Search for the cell housing the specified text and yield its (x, y) center coordinate. 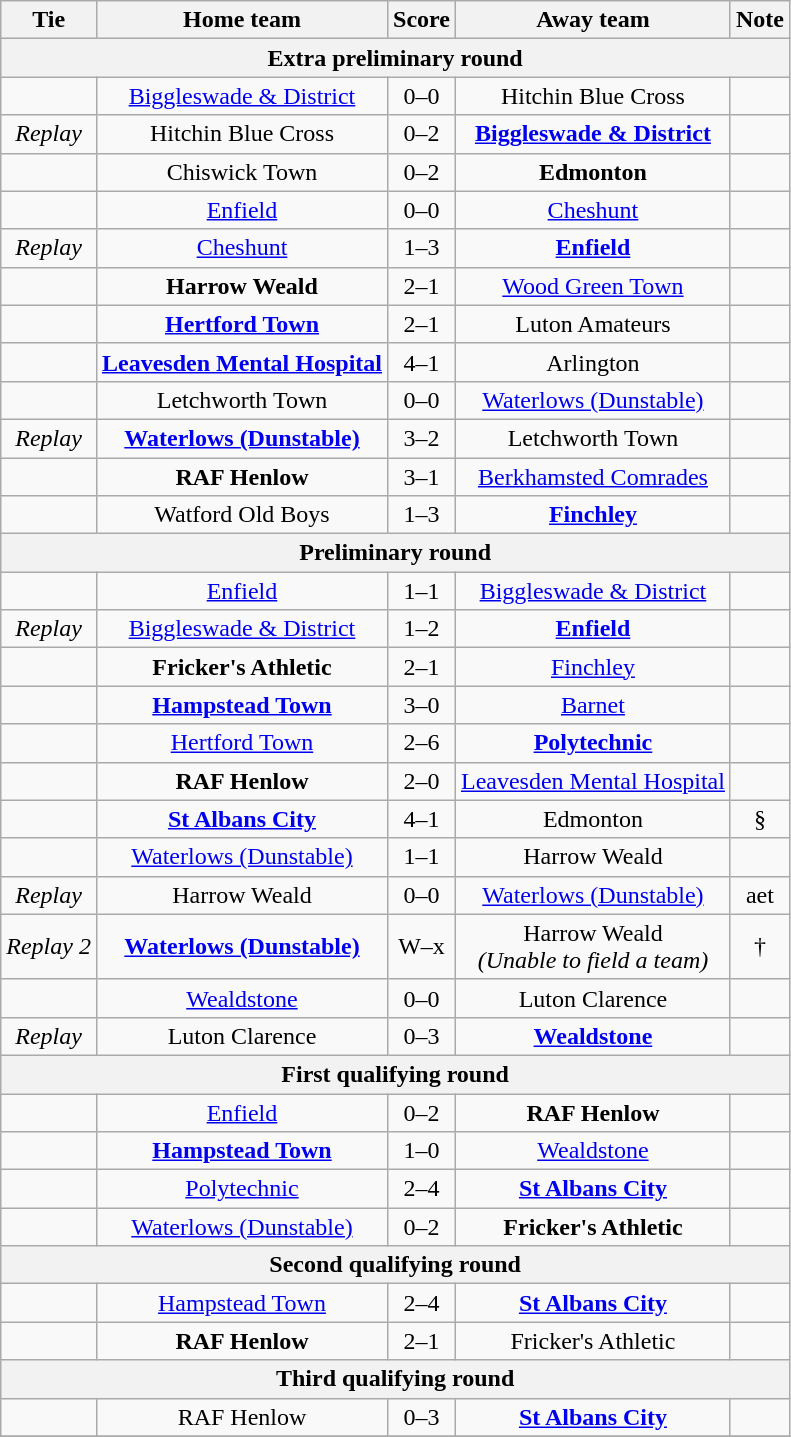
Second qualifying round (396, 1265)
Replay 2 (49, 946)
1–2 (422, 629)
Harrow Weald(Unable to field a team) (592, 946)
Away team (592, 20)
Wood Green Town (592, 286)
Barnet (592, 705)
Luton Amateurs (592, 324)
aet (760, 895)
Watford Old Boys (242, 515)
Extra preliminary round (396, 58)
† (760, 946)
§ (760, 819)
Preliminary round (396, 553)
2–6 (422, 743)
Chiswick Town (242, 172)
3–0 (422, 705)
Berkhamsted Comrades (592, 477)
3–2 (422, 438)
2–0 (422, 781)
Tie (49, 20)
3–1 (422, 477)
Home team (242, 20)
1–0 (422, 1151)
Score (422, 20)
Note (760, 20)
Arlington (592, 362)
Third qualifying round (396, 1379)
First qualifying round (396, 1074)
W–x (422, 946)
